Return [X, Y] of the center of cell containing provided text 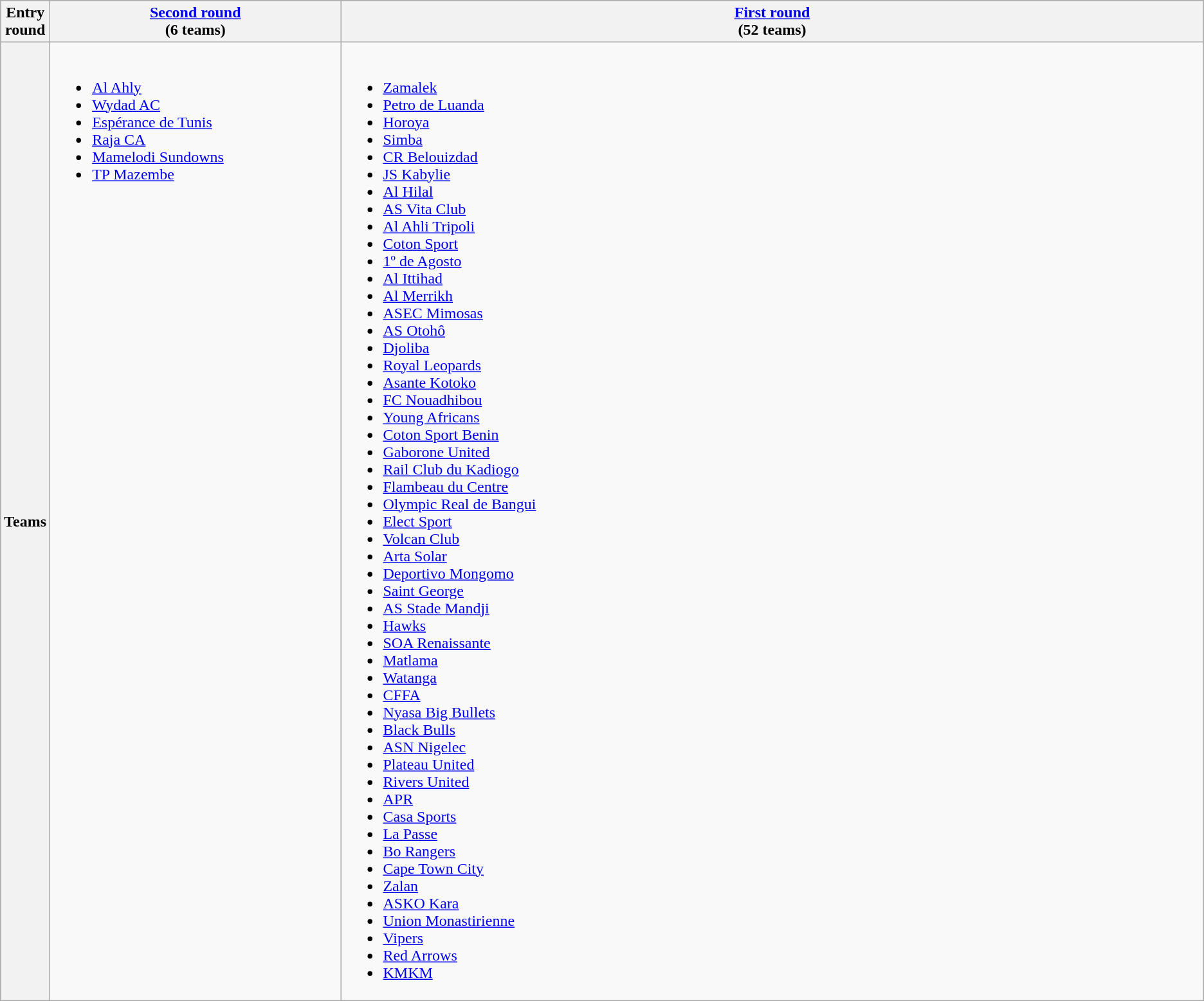
Al Ahly Wydad AC Espérance de Tunis Raja CA Mamelodi Sundowns TP Mazembe [196, 521]
Entry round [26, 22]
Teams [26, 521]
Second round(6 teams) [196, 22]
First round(52 teams) [772, 22]
